Locate the cell with the specified text and output its (X, Y) center coordinate. 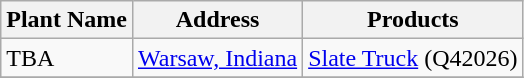
Warsaw, Indiana (217, 58)
Plant Name (67, 20)
TBA (67, 58)
Products (413, 20)
Slate Truck (Q42026) (413, 58)
Address (217, 20)
